Pinpoint the cell where the given text exists, returning its [x, y] midpoint coordinate. 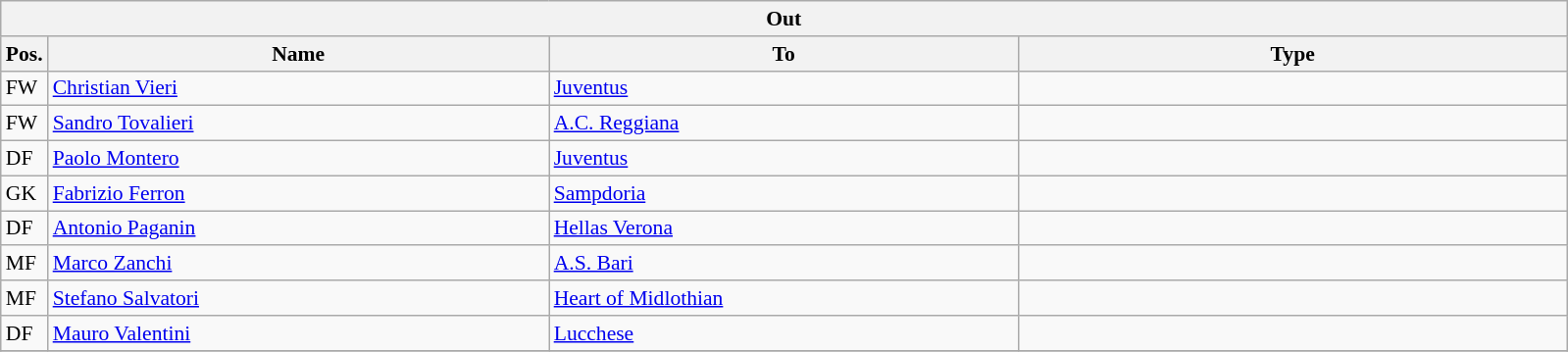
Sampdoria [784, 193]
Pos. [25, 54]
A.C. Reggiana [784, 124]
Name [298, 54]
Heart of Midlothian [784, 298]
Out [784, 19]
Antonio Paganin [298, 228]
Lucchese [784, 333]
Fabrizio Ferron [298, 193]
Sandro Tovalieri [298, 124]
Mauro Valentini [298, 333]
Paolo Montero [298, 159]
To [784, 54]
GK [25, 193]
Hellas Verona [784, 228]
A.S. Bari [784, 264]
Christian Vieri [298, 88]
Marco Zanchi [298, 264]
Stefano Salvatori [298, 298]
Type [1292, 54]
